Capture the cell that displays the provided text and extract its [X, Y] central coordinate. 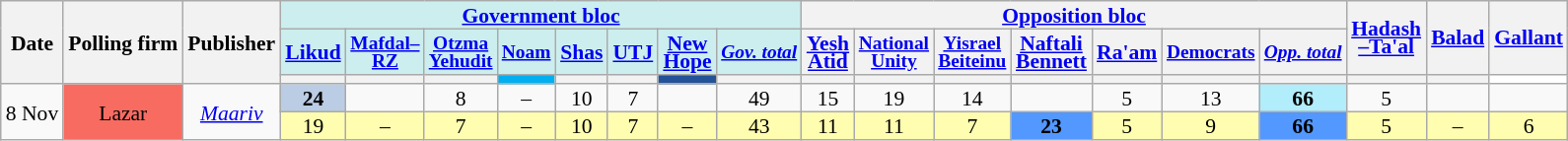
43 [759, 126]
6 [1529, 126]
Democrats [1211, 51]
Hadash–Ta'al [1387, 37]
Balad [1458, 37]
Likud [314, 51]
49 [759, 99]
9 [1211, 126]
Noam [527, 51]
Gallant [1529, 37]
24 [314, 99]
NaftaliBennett [1051, 51]
Government bloc [540, 15]
Shas [582, 51]
YisraelBeiteinu [972, 51]
Date [32, 42]
Publisher [231, 42]
15 [828, 99]
14 [972, 99]
23 [1051, 126]
Polling firm [122, 42]
NationalUnity [893, 51]
Ra'am [1126, 51]
YeshAtid [828, 51]
UTJ [633, 51]
8 [461, 99]
13 [1211, 99]
8 Nov [32, 112]
Lazar [122, 112]
NewHope [686, 51]
Maariv [231, 112]
Gov. total [759, 51]
Opposition bloc [1074, 15]
OtzmaYehudit [461, 51]
Mafdal–RZ [385, 51]
Opp. total [1303, 51]
